Capture the cell that displays the provided text and extract its (x, y) central coordinate. 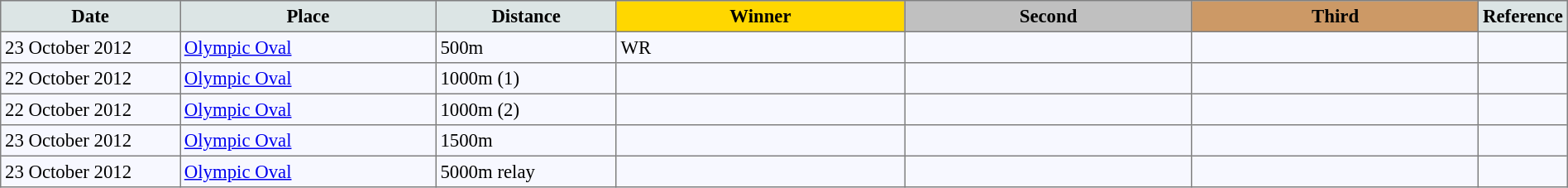
Reference (1523, 17)
Date (91, 17)
WR (760, 47)
Second (1049, 17)
1000m (2) (526, 109)
Distance (526, 17)
1000m (1) (526, 79)
Place (308, 17)
1500m (526, 141)
Third (1335, 17)
5000m relay (526, 171)
Winner (760, 17)
500m (526, 47)
